Output the [X, Y] coordinate of the center of the cell containing the given text.  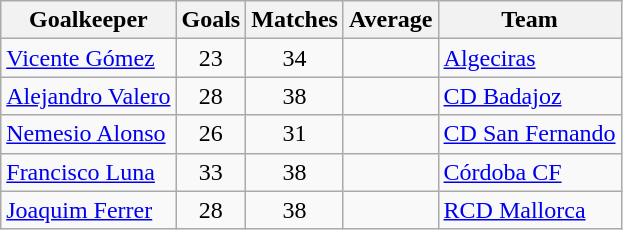
Nemesio Alonso [88, 134]
31 [295, 134]
Joaquim Ferrer [88, 210]
CD Badajoz [530, 96]
Córdoba CF [530, 172]
34 [295, 58]
26 [211, 134]
33 [211, 172]
Francisco Luna [88, 172]
Algeciras [530, 58]
CD San Fernando [530, 134]
Vicente Gómez [88, 58]
Goalkeeper [88, 20]
Team [530, 20]
Alejandro Valero [88, 96]
Average [390, 20]
RCD Mallorca [530, 210]
23 [211, 58]
Matches [295, 20]
Goals [211, 20]
